Detect which cell encompasses the target text, then output its (X, Y) center coordinate. 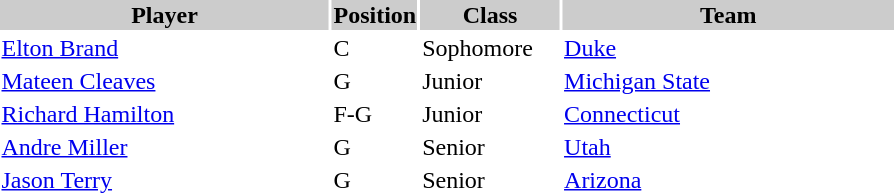
Utah (728, 147)
Richard Hamilton (164, 114)
Class (490, 15)
Sophomore (490, 48)
C (375, 48)
Connecticut (728, 114)
Senior (490, 147)
Mateen Cleaves (164, 81)
Elton Brand (164, 48)
Team (728, 15)
Position (375, 15)
Player (164, 15)
Duke (728, 48)
Michigan State (728, 81)
Andre Miller (164, 147)
F-G (375, 114)
